Identify which cell holds the provided text, then report its [X, Y] central coordinate. 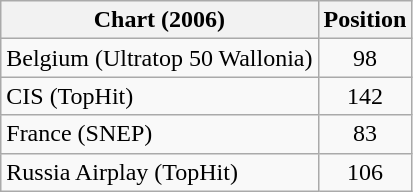
142 [365, 96]
Russia Airplay (TopHit) [160, 172]
106 [365, 172]
83 [365, 134]
CIS (TopHit) [160, 96]
Position [365, 20]
Chart (2006) [160, 20]
98 [365, 58]
France (SNEP) [160, 134]
Belgium (Ultratop 50 Wallonia) [160, 58]
